From the cell containing the given text, extract its center point as (X, Y) coordinate. 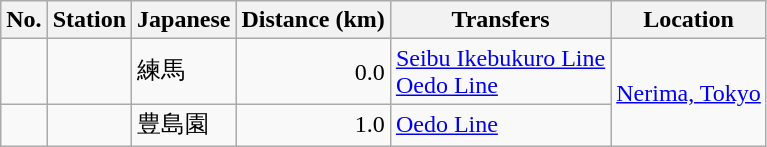
練馬 (184, 72)
No. (24, 20)
豊島園 (184, 126)
Station (89, 20)
Distance (km) (313, 20)
Seibu Ikebukuro Line Oedo Line (500, 72)
Location (689, 20)
Oedo Line (500, 126)
Nerima, Tokyo (689, 93)
1.0 (313, 126)
Transfers (500, 20)
Japanese (184, 20)
0.0 (313, 72)
